Capture the cell that displays the provided text and extract its [x, y] central coordinate. 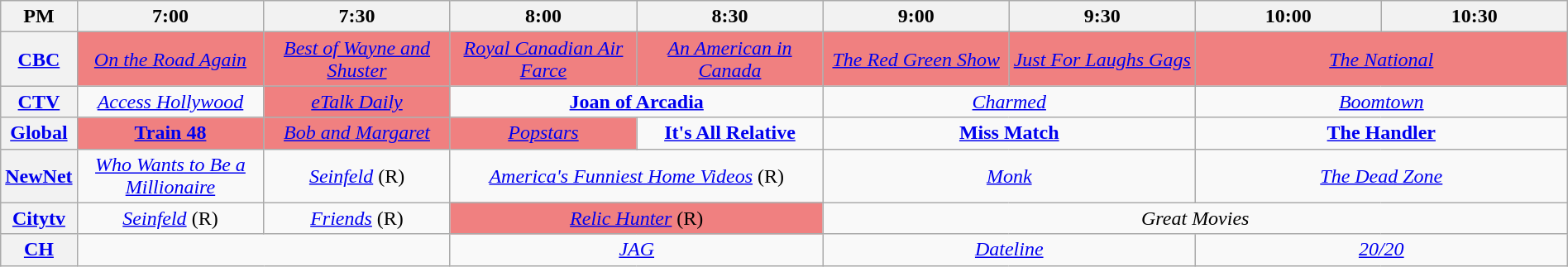
Bob and Margaret [357, 133]
Dateline [1009, 250]
Best of Wayne and Shuster [357, 60]
9:30 [1102, 17]
10:00 [1288, 17]
20/20 [1381, 250]
CBC [39, 60]
8:00 [543, 17]
On the Road Again [170, 60]
It's All Relative [729, 133]
10:30 [1474, 17]
8:30 [729, 17]
Monk [1009, 175]
7:30 [357, 17]
CH [39, 250]
Great Movies [1195, 218]
9:00 [916, 17]
An American in Canada [729, 60]
Access Hollywood [170, 102]
America's Funniest Home Videos (R) [637, 175]
Relic Hunter (R) [637, 218]
Charmed [1009, 102]
Friends (R) [357, 218]
Citytv [39, 218]
The National [1381, 60]
Just For Laughs Gags [1102, 60]
Joan of Arcadia [637, 102]
Global [39, 133]
Popstars [543, 133]
Boomtown [1381, 102]
The Red Green Show [916, 60]
Royal Canadian Air Farce [543, 60]
PM [39, 17]
Miss Match [1009, 133]
eTalk Daily [357, 102]
CTV [39, 102]
Who Wants to Be a Millionaire [170, 175]
JAG [637, 250]
7:00 [170, 17]
The Handler [1381, 133]
The Dead Zone [1381, 175]
Train 48 [170, 133]
NewNet [39, 175]
